Search for the cell housing the specified text and yield its (X, Y) center coordinate. 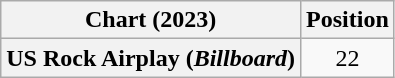
22 (348, 58)
Position (348, 20)
Chart (2023) (151, 20)
US Rock Airplay (Billboard) (151, 58)
